From the cell containing the given text, extract its center point as [x, y] coordinate. 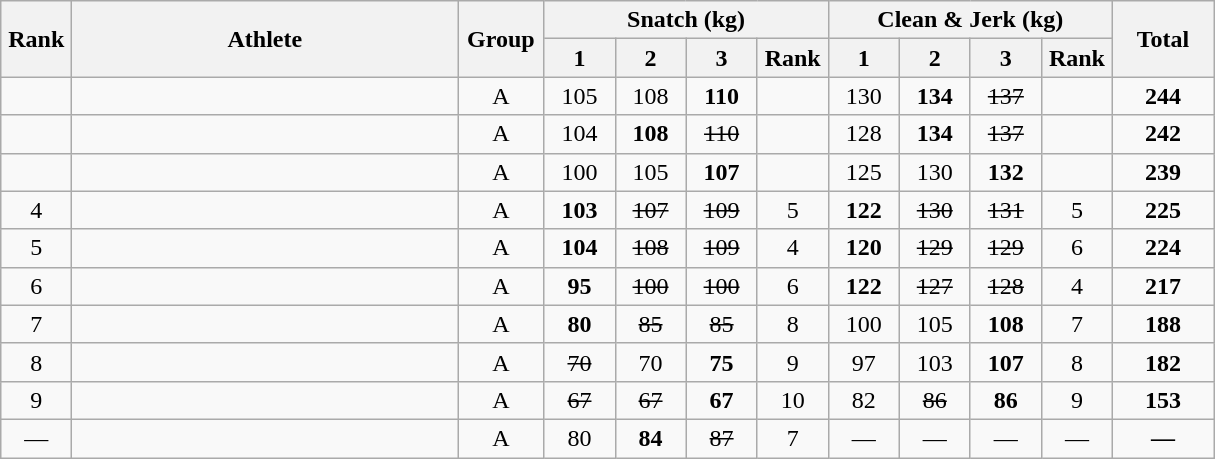
125 [864, 172]
127 [934, 286]
75 [722, 362]
120 [864, 248]
82 [864, 400]
95 [580, 286]
244 [1162, 96]
224 [1162, 248]
84 [650, 438]
188 [1162, 324]
182 [1162, 362]
242 [1162, 134]
Group [501, 39]
87 [722, 438]
217 [1162, 286]
131 [1006, 210]
239 [1162, 172]
Athlete [265, 39]
10 [792, 400]
97 [864, 362]
153 [1162, 400]
225 [1162, 210]
Total [1162, 39]
Snatch (kg) [686, 20]
Clean & Jerk (kg) [970, 20]
132 [1006, 172]
